Detect which cell encompasses the target text, then output its [X, Y] center coordinate. 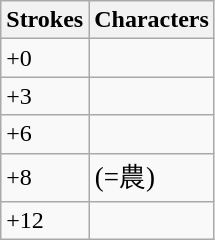
+8 [45, 177]
Strokes [45, 20]
Characters [152, 20]
+0 [45, 58]
+12 [45, 220]
+3 [45, 96]
(=農) [152, 177]
+6 [45, 134]
